Detect which cell encompasses the target text, then output its [X, Y] center coordinate. 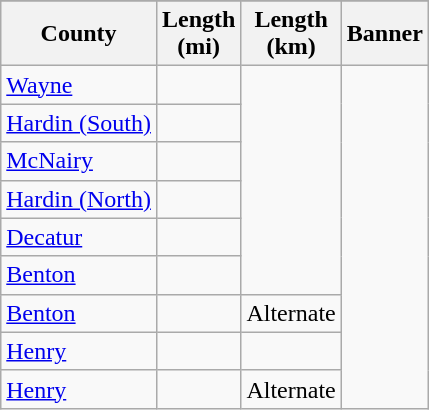
Decatur [79, 237]
Wayne [79, 85]
Hardin (North) [79, 199]
Length(km) [291, 34]
Hardin (South) [79, 123]
Banner [384, 34]
Length(mi) [198, 34]
McNairy [79, 161]
County [79, 34]
